Capture the cell that displays the provided text and extract its [X, Y] central coordinate. 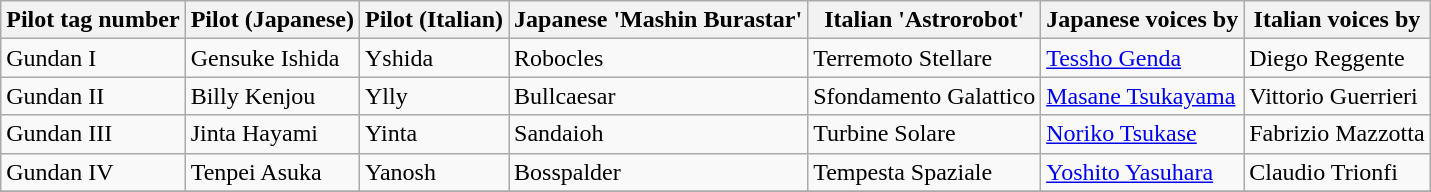
Gundan IV [93, 172]
Gundan II [93, 96]
Terremoto Stellare [924, 58]
Yinta [434, 134]
Japanese 'Mashin Burastar' [658, 20]
Billy Kenjou [272, 96]
Sandaioh [658, 134]
Jinta Hayami [272, 134]
Pilot (Japanese) [272, 20]
Pilot tag number [93, 20]
Tenpei Asuka [272, 172]
Yoshito Yasuhara [1142, 172]
Diego Reggente [1337, 58]
Vittorio Guerrieri [1337, 96]
Turbine Solare [924, 134]
Japanese voices by [1142, 20]
Tessho Genda [1142, 58]
Robocles [658, 58]
Claudio Trionfi [1337, 172]
Noriko Tsukase [1142, 134]
Italian voices by [1337, 20]
Gundan I [93, 58]
Yanosh [434, 172]
Gensuke Ishida [272, 58]
Fabrizio Mazzotta [1337, 134]
Pilot (Italian) [434, 20]
Tempesta Spaziale [924, 172]
Gundan III [93, 134]
Bosspalder [658, 172]
Bullcaesar [658, 96]
Masane Tsukayama [1142, 96]
Sfondamento Galattico [924, 96]
Yshida [434, 58]
Italian 'Astrorobot' [924, 20]
Ylly [434, 96]
